Detect which cell encompasses the target text, then output its (X, Y) center coordinate. 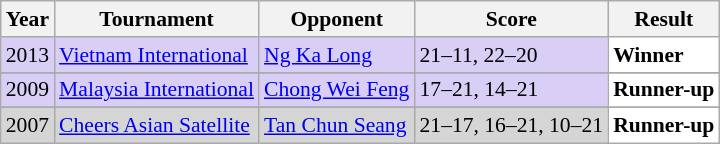
Cheers Asian Satellite (156, 126)
Tournament (156, 19)
Opponent (337, 19)
Winner (664, 55)
Score (511, 19)
Malaysia International (156, 90)
Tan Chun Seang (337, 126)
Result (664, 19)
Ng Ka Long (337, 55)
17–21, 14–21 (511, 90)
Year (28, 19)
21–17, 16–21, 10–21 (511, 126)
2013 (28, 55)
21–11, 22–20 (511, 55)
Chong Wei Feng (337, 90)
2007 (28, 126)
Vietnam International (156, 55)
2009 (28, 90)
